Output the (X, Y) coordinate of the center of the cell containing the given text.  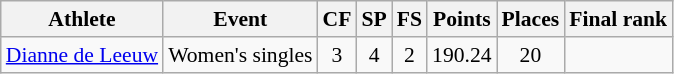
FS (410, 19)
SP (374, 19)
CF (338, 19)
3 (338, 55)
4 (374, 55)
Women's singles (240, 55)
2 (410, 55)
Athlete (82, 19)
Dianne de Leeuw (82, 55)
Places (531, 19)
Points (462, 19)
190.24 (462, 55)
Event (240, 19)
20 (531, 55)
Final rank (618, 19)
